For the text-containing cell, return its midpoint in [x, y] coordinate format. 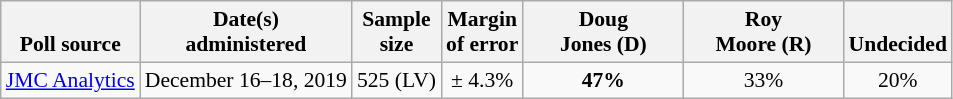
20% [898, 80]
Marginof error [482, 32]
Poll source [70, 32]
± 4.3% [482, 80]
Date(s)administered [246, 32]
DougJones (D) [603, 32]
33% [763, 80]
Undecided [898, 32]
RoyMoore (R) [763, 32]
JMC Analytics [70, 80]
Samplesize [396, 32]
525 (LV) [396, 80]
47% [603, 80]
December 16–18, 2019 [246, 80]
